Return (x, y) of the center of cell containing provided text 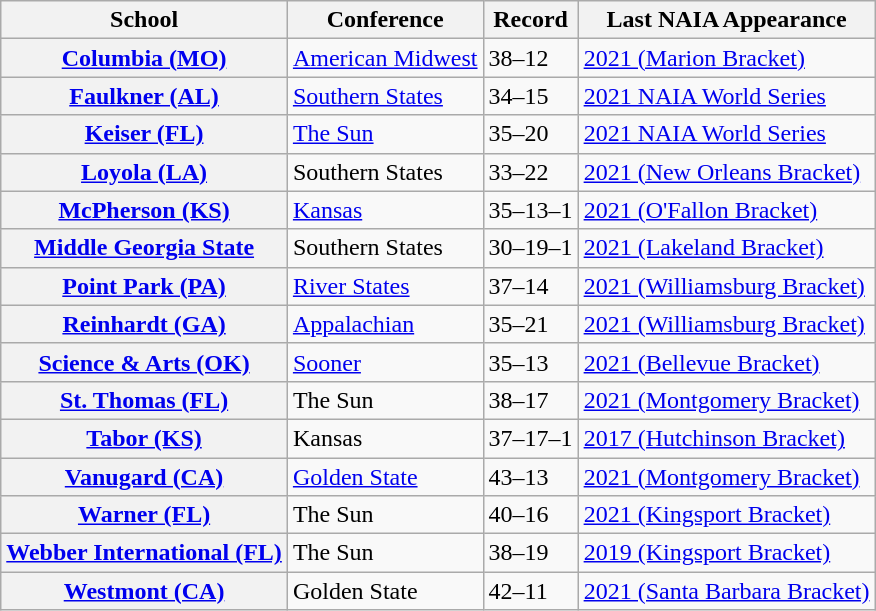
Reinhardt (GA) (144, 324)
Tabor (KS) (144, 438)
McPherson (KS) (144, 210)
Vanugard (CA) (144, 477)
2017 (Hutchinson Bracket) (726, 438)
34–15 (530, 96)
Columbia (MO) (144, 58)
42–11 (530, 591)
River States (385, 286)
35–20 (530, 134)
2021 (Bellevue Bracket) (726, 362)
35–13–1 (530, 210)
Point Park (PA) (144, 286)
35–13 (530, 362)
2021 (Santa Barbara Bracket) (726, 591)
2019 (Kingsport Bracket) (726, 553)
2021 (Marion Bracket) (726, 58)
38–12 (530, 58)
Webber International (FL) (144, 553)
School (144, 20)
37–17–1 (530, 438)
Record (530, 20)
37–14 (530, 286)
American Midwest (385, 58)
Middle Georgia State (144, 248)
38–19 (530, 553)
33–22 (530, 172)
Sooner (385, 362)
30–19–1 (530, 248)
2021 (Lakeland Bracket) (726, 248)
2021 (O'Fallon Bracket) (726, 210)
St. Thomas (FL) (144, 400)
Warner (FL) (144, 515)
Loyola (LA) (144, 172)
Conference (385, 20)
2021 (New Orleans Bracket) (726, 172)
Westmont (CA) (144, 591)
Last NAIA Appearance (726, 20)
Science & Arts (OK) (144, 362)
Appalachian (385, 324)
40–16 (530, 515)
Keiser (FL) (144, 134)
Faulkner (AL) (144, 96)
38–17 (530, 400)
2021 (Kingsport Bracket) (726, 515)
35–21 (530, 324)
43–13 (530, 477)
